Provide the (x, y) coordinate of the cell's center where the given text is located.  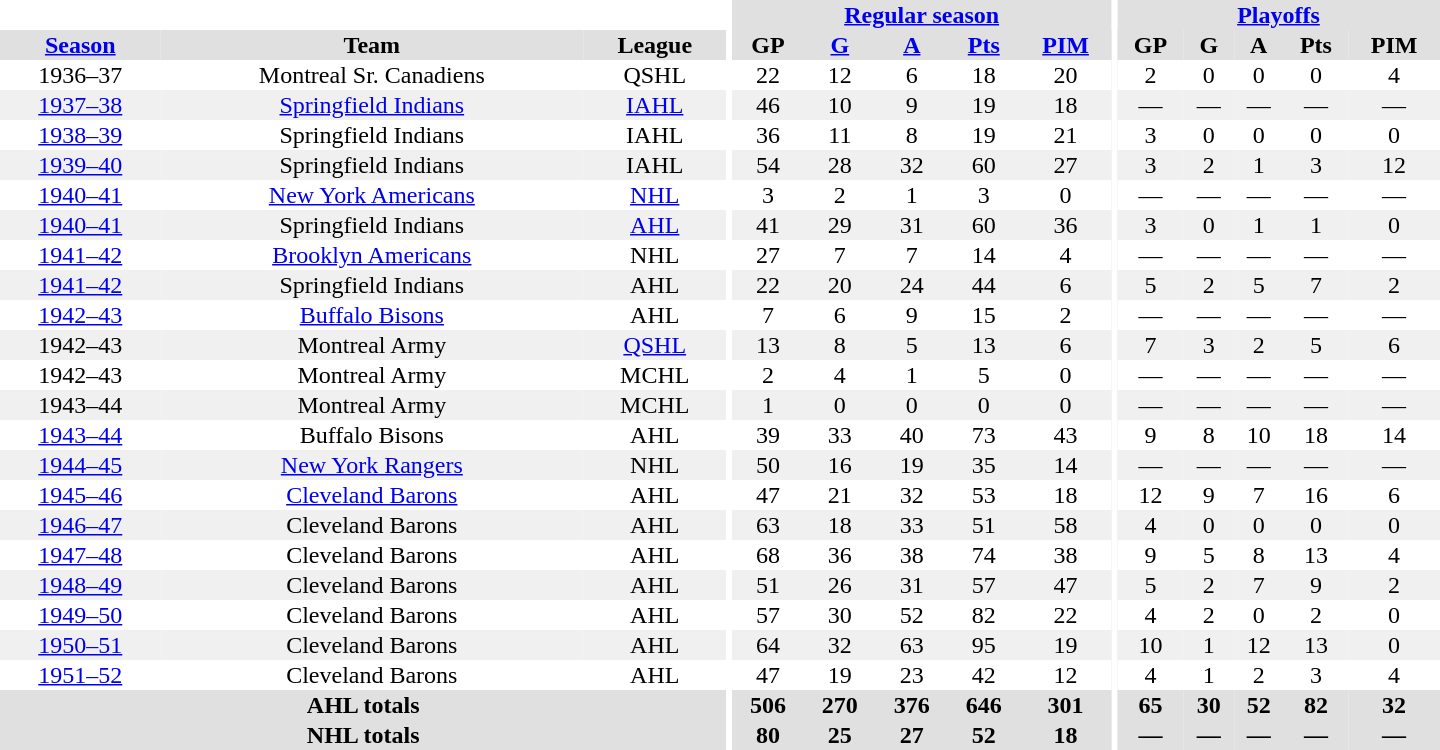
1947–48 (80, 555)
New York Americans (372, 195)
League (654, 45)
43 (1066, 435)
Team (372, 45)
80 (768, 735)
95 (984, 645)
41 (768, 225)
68 (768, 555)
26 (840, 585)
15 (984, 315)
24 (912, 285)
Montreal Sr. Canadiens (372, 75)
50 (768, 465)
42 (984, 675)
376 (912, 705)
29 (840, 225)
23 (912, 675)
1951–52 (80, 675)
35 (984, 465)
1949–50 (80, 615)
25 (840, 735)
39 (768, 435)
28 (840, 165)
1936–37 (80, 75)
New York Rangers (372, 465)
646 (984, 705)
11 (840, 135)
Playoffs (1278, 15)
65 (1150, 705)
Brooklyn Americans (372, 255)
1944–45 (80, 465)
NHL totals (363, 735)
301 (1066, 705)
40 (912, 435)
Season (80, 45)
54 (768, 165)
74 (984, 555)
AHL totals (363, 705)
46 (768, 105)
64 (768, 645)
53 (984, 495)
73 (984, 435)
58 (1066, 525)
506 (768, 705)
Regular season (922, 15)
44 (984, 285)
1946–47 (80, 525)
1948–49 (80, 585)
1938–39 (80, 135)
1950–51 (80, 645)
270 (840, 705)
1939–40 (80, 165)
1937–38 (80, 105)
1945–46 (80, 495)
